Capture the cell that displays the provided text and extract its [X, Y] central coordinate. 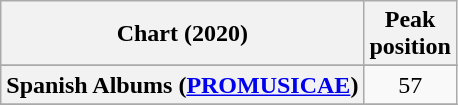
Peakposition [410, 34]
Chart (2020) [182, 34]
Spanish Albums (PROMUSICAE) [182, 85]
57 [410, 85]
